Locate the cell with the specified text and output its [X, Y] center coordinate. 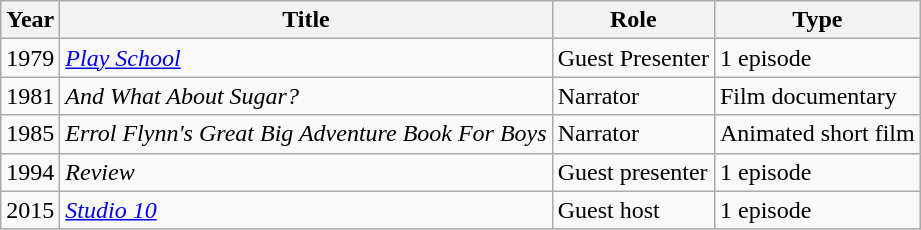
Guest Presenter [633, 58]
Film documentary [817, 96]
1979 [30, 58]
1994 [30, 172]
1981 [30, 96]
Role [633, 20]
Title [306, 20]
Year [30, 20]
Review [306, 172]
Guest host [633, 210]
Animated short film [817, 134]
2015 [30, 210]
Type [817, 20]
1985 [30, 134]
Guest presenter [633, 172]
And What About Sugar? [306, 96]
Studio 10 [306, 210]
Play School [306, 58]
Errol Flynn's Great Big Adventure Book For Boys [306, 134]
